Pinpoint the cell where the given text exists, returning its (X, Y) midpoint coordinate. 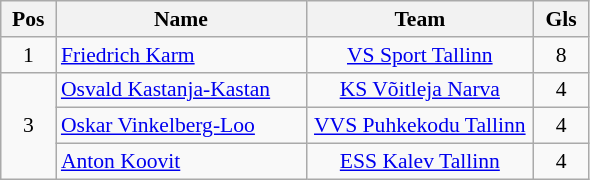
Gls (562, 19)
Name (181, 19)
1 (28, 55)
VS Sport Tallinn (420, 55)
Pos (28, 19)
KS Võitleja Narva (420, 90)
Team (420, 19)
Oskar Vinkelberg-Loo (181, 126)
Friedrich Karm (181, 55)
VVS Puhkekodu Tallinn (420, 126)
Anton Koovit (181, 162)
ESS Kalev Tallinn (420, 162)
8 (562, 55)
3 (28, 126)
Osvald Kastanja-Kastan (181, 90)
